Return [x, y] of the center of cell containing provided text 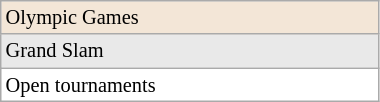
Grand Slam [190, 51]
Olympic Games [190, 17]
Open tournaments [190, 85]
